Output the (x, y) coordinate of the center of the cell containing the given text.  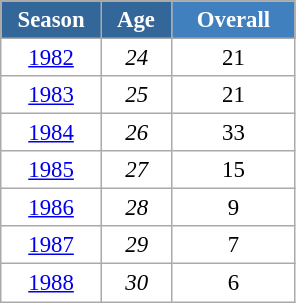
24 (136, 58)
27 (136, 170)
1984 (52, 133)
33 (234, 133)
1983 (52, 95)
30 (136, 283)
6 (234, 283)
1985 (52, 170)
1988 (52, 283)
1986 (52, 208)
9 (234, 208)
29 (136, 245)
25 (136, 95)
Overall (234, 20)
26 (136, 133)
Age (136, 20)
Season (52, 20)
15 (234, 170)
1987 (52, 245)
1982 (52, 58)
28 (136, 208)
7 (234, 245)
